Pinpoint the cell where the given text exists, returning its (X, Y) midpoint coordinate. 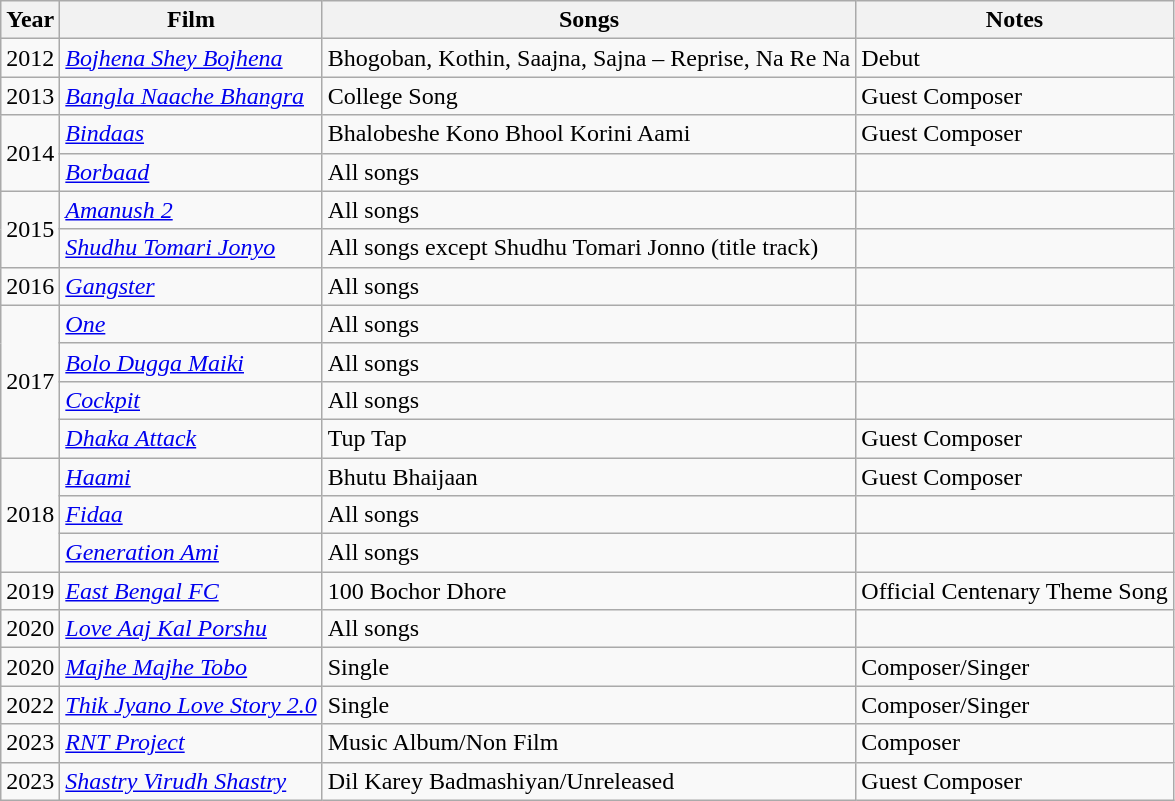
Amanush 2 (191, 210)
Fidaa (191, 515)
Dil Karey Badmashiyan/Unreleased (589, 781)
Cockpit (191, 400)
Thik Jyano Love Story 2.0 (191, 705)
Official Centenary Theme Song (1014, 591)
Majhe Majhe Tobo (191, 667)
Notes (1014, 20)
Tup Tap (589, 438)
Bindaas (191, 134)
Bhalobeshe Kono Bhool Korini Aami (589, 134)
Bhogoban, Kothin, Saajna, Sajna – Reprise, Na Re Na (589, 58)
Bhutu Bhaijaan (589, 477)
2014 (30, 153)
Haami (191, 477)
2016 (30, 286)
100 Bochor Dhore (589, 591)
2012 (30, 58)
RNT Project (191, 743)
Debut (1014, 58)
Love Aaj Kal Porshu (191, 629)
East Bengal FC (191, 591)
Shastry Virudh Shastry (191, 781)
Borbaad (191, 172)
Film (191, 20)
Music Album/Non Film (589, 743)
Songs (589, 20)
College Song (589, 96)
Generation Ami (191, 553)
2013 (30, 96)
Year (30, 20)
Bangla Naache Bhangra (191, 96)
2018 (30, 515)
Shudhu Tomari Jonyo (191, 248)
Bolo Dugga Maiki (191, 362)
2017 (30, 381)
2022 (30, 705)
2015 (30, 229)
Dhaka Attack (191, 438)
Bojhena Shey Bojhena (191, 58)
All songs except Shudhu Tomari Jonno (title track) (589, 248)
One (191, 324)
Gangster (191, 286)
Composer (1014, 743)
2019 (30, 591)
